Detect which cell encompasses the target text, then output its (x, y) center coordinate. 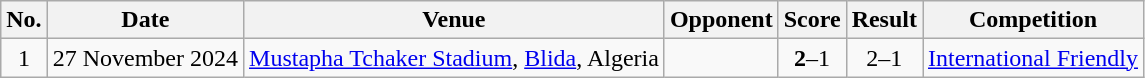
No. (24, 20)
Opponent (721, 20)
Competition (1032, 20)
Mustapha Tchaker Stadium, Blida, Algeria (454, 58)
Date (145, 20)
27 November 2024 (145, 58)
International Friendly (1032, 58)
Score (812, 20)
1 (24, 58)
Venue (454, 20)
Result (884, 20)
